Search for the cell housing the specified text and yield its [x, y] center coordinate. 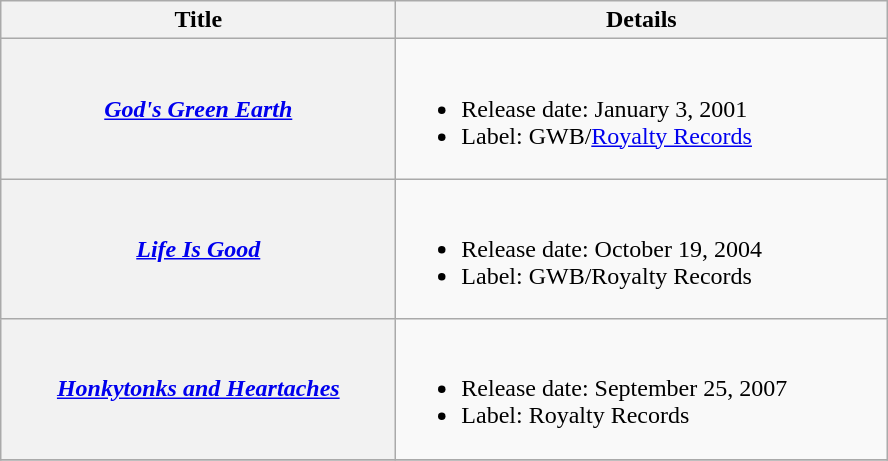
Release date: January 3, 2001Label: GWB/Royalty Records [642, 109]
Release date: September 25, 2007Label: Royalty Records [642, 389]
Honkytonks and Heartaches [198, 389]
Release date: October 19, 2004Label: GWB/Royalty Records [642, 249]
Details [642, 20]
Title [198, 20]
God's Green Earth [198, 109]
Life Is Good [198, 249]
